Determine the (X, Y) coordinate at the center of the cell enclosing the given text.  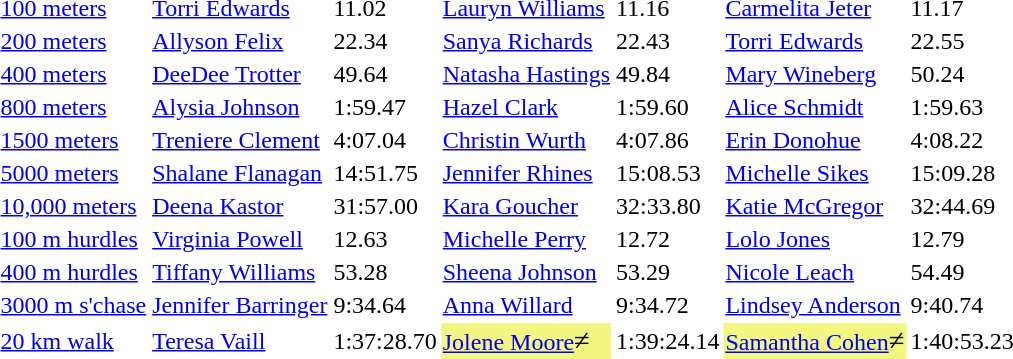
53.28 (385, 272)
1:59.60 (668, 107)
12.72 (668, 239)
Lolo Jones (815, 239)
Alysia Johnson (240, 107)
Torri Edwards (815, 41)
Jennifer Rhines (526, 173)
Tiffany Williams (240, 272)
Katie McGregor (815, 206)
Anna Willard (526, 305)
Kara Goucher (526, 206)
Erin Donohue (815, 140)
Alice Schmidt (815, 107)
Shalane Flanagan (240, 173)
4:07.86 (668, 140)
Jennifer Barringer (240, 305)
49.84 (668, 74)
Virginia Powell (240, 239)
Natasha Hastings (526, 74)
14:51.75 (385, 173)
4:07.04 (385, 140)
12.63 (385, 239)
Michelle Perry (526, 239)
1:39:24.14 (668, 341)
Samantha Cohen≠ (815, 341)
9:34.72 (668, 305)
Jolene Moore≠ (526, 341)
49.64 (385, 74)
31:57.00 (385, 206)
1:59.47 (385, 107)
15:08.53 (668, 173)
22.34 (385, 41)
Lindsey Anderson (815, 305)
Hazel Clark (526, 107)
Teresa Vaill (240, 341)
Deena Kastor (240, 206)
1:37:28.70 (385, 341)
32:33.80 (668, 206)
Christin Wurth (526, 140)
Nicole Leach (815, 272)
Allyson Felix (240, 41)
53.29 (668, 272)
22.43 (668, 41)
Sheena Johnson (526, 272)
DeeDee Trotter (240, 74)
Michelle Sikes (815, 173)
Mary Wineberg (815, 74)
Treniere Clement (240, 140)
Sanya Richards (526, 41)
9:34.64 (385, 305)
